Provide the [X, Y] coordinate of the cell's center where the given text is located.  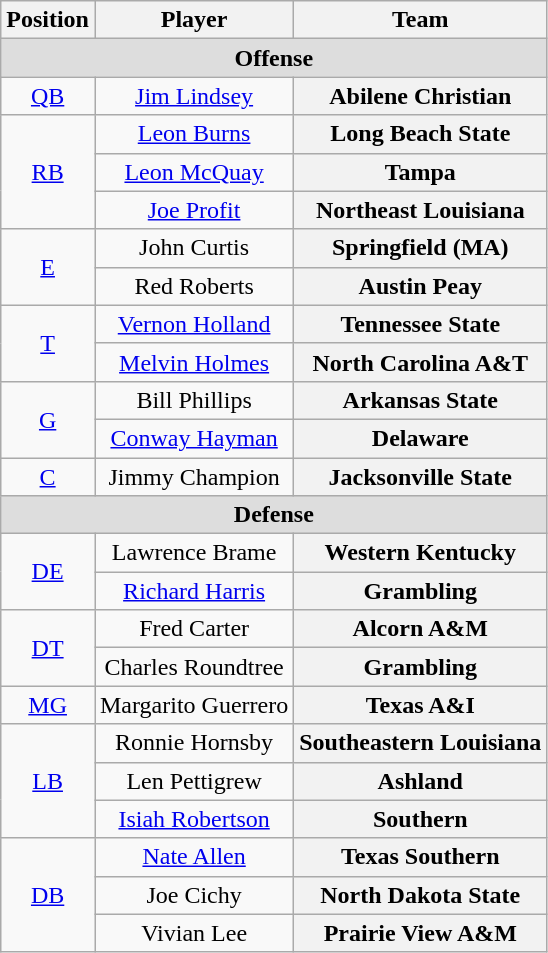
Vivian Lee [194, 933]
Margarito Guerrero [194, 705]
Melvin Holmes [194, 362]
Offense [274, 58]
Red Roberts [194, 286]
Leon McQuay [194, 172]
Western Kentucky [420, 553]
Texas Southern [420, 857]
Southeastern Louisiana [420, 743]
RB [48, 172]
Bill Phillips [194, 400]
North Carolina A&T [420, 362]
Northeast Louisiana [420, 210]
Austin Peay [420, 286]
Abilene Christian [420, 96]
Joe Cichy [194, 895]
Fred Carter [194, 629]
QB [48, 96]
Ashland [420, 781]
Leon Burns [194, 134]
Joe Profit [194, 210]
Isiah Robertson [194, 819]
Conway Hayman [194, 438]
G [48, 419]
Jim Lindsey [194, 96]
Long Beach State [420, 134]
Prairie View A&M [420, 933]
T [48, 343]
DE [48, 572]
Charles Roundtree [194, 667]
Springfield (MA) [420, 248]
Richard Harris [194, 591]
Jacksonville State [420, 477]
Texas A&I [420, 705]
DT [48, 648]
Tampa [420, 172]
Southern [420, 819]
Tennessee State [420, 324]
Player [194, 20]
Nate Allen [194, 857]
LB [48, 781]
MG [48, 705]
Delaware [420, 438]
Arkansas State [420, 400]
E [48, 267]
John Curtis [194, 248]
Alcorn A&M [420, 629]
C [48, 477]
Len Pettigrew [194, 781]
Position [48, 20]
Team [420, 20]
Vernon Holland [194, 324]
North Dakota State [420, 895]
Ronnie Hornsby [194, 743]
DB [48, 895]
Lawrence Brame [194, 553]
Defense [274, 515]
Jimmy Champion [194, 477]
